Return the [X, Y] coordinate for the center point of the cell that contains the specified text.  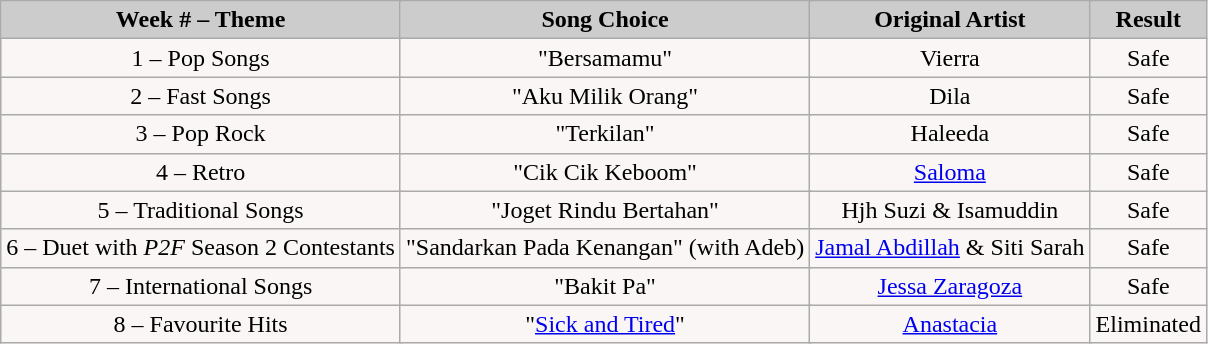
"Sandarkan Pada Kenangan" (with Adeb) [604, 248]
5 – Traditional Songs [201, 210]
"Bersamamu" [604, 58]
8 – Favourite Hits [201, 324]
Jessa Zaragoza [950, 286]
Result [1148, 20]
"Terkilan" [604, 134]
Vierra [950, 58]
Saloma [950, 172]
"Aku Milik Orang" [604, 96]
Week # – Theme [201, 20]
2 – Fast Songs [201, 96]
Jamal Abdillah & Siti Sarah [950, 248]
"Bakit Pa" [604, 286]
Haleeda [950, 134]
6 – Duet with P2F Season 2 Contestants [201, 248]
Dila [950, 96]
Anastacia [950, 324]
3 – Pop Rock [201, 134]
Original Artist [950, 20]
1 – Pop Songs [201, 58]
"Joget Rindu Bertahan" [604, 210]
"Sick and Tired" [604, 324]
Hjh Suzi & Isamuddin [950, 210]
"Cik Cik Keboom" [604, 172]
7 – International Songs [201, 286]
Eliminated [1148, 324]
Song Choice [604, 20]
4 – Retro [201, 172]
